Capture the cell that displays the provided text and extract its [x, y] central coordinate. 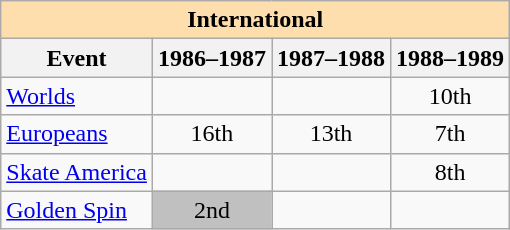
Golden Spin [77, 210]
1987–1988 [332, 58]
13th [332, 134]
Skate America [77, 172]
1988–1989 [450, 58]
Europeans [77, 134]
10th [450, 96]
Worlds [77, 96]
2nd [212, 210]
International [256, 20]
1986–1987 [212, 58]
16th [212, 134]
7th [450, 134]
Event [77, 58]
8th [450, 172]
